Return the [X, Y] coordinate for the center point of the cell that contains the specified text.  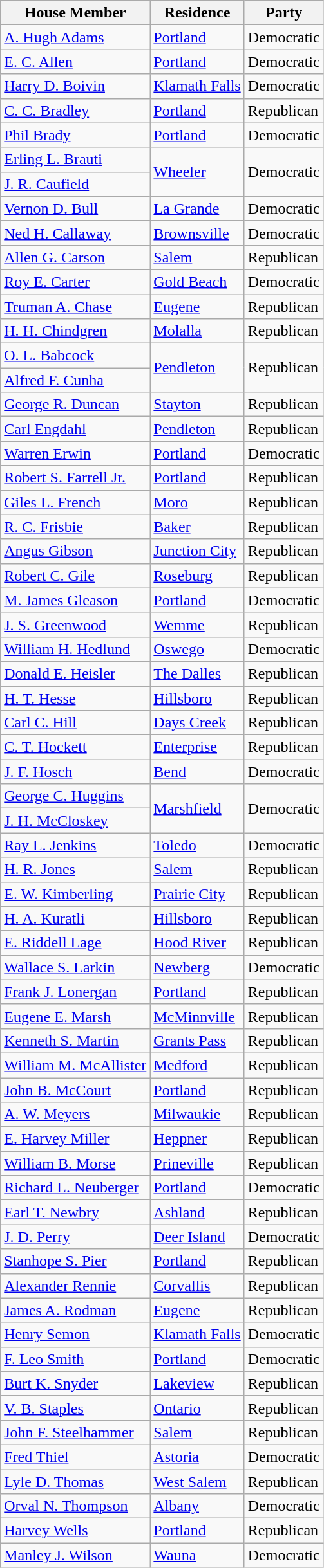
Corvallis [197, 1286]
Erling L. Brauti [75, 160]
O. L. Babcock [75, 356]
Deer Island [197, 1237]
Albany [197, 1506]
James A. Rodman [75, 1310]
Wheeler [197, 172]
Brownsville [197, 233]
William H. Hedlund [75, 649]
Orval N. Thompson [75, 1506]
John F. Steelhammer [75, 1432]
Party [283, 13]
H. A. Kuratli [75, 918]
M. James Gleason [75, 600]
Ray L. Jenkins [75, 845]
Astoria [197, 1457]
Moro [197, 502]
Ashland [197, 1212]
Kenneth S. Martin [75, 1041]
William M. McAllister [75, 1065]
Junction City [197, 551]
Warren Erwin [75, 453]
Robert C. Gile [75, 576]
E. Harvey Miller [75, 1139]
Vernon D. Bull [75, 208]
Harry D. Boivin [75, 86]
Henry Semon [75, 1335]
Enterprise [197, 747]
V. B. Staples [75, 1408]
George C. Huggins [75, 796]
The Dalles [197, 673]
Allen G. Carson [75, 257]
Giles L. French [75, 502]
Baker [197, 527]
Stanhope S. Pier [75, 1261]
Marshfield [197, 808]
Newberg [197, 967]
Roseburg [197, 576]
Hood River [197, 943]
Milwaukie [197, 1115]
West Salem [197, 1481]
Lyle D. Thomas [75, 1481]
Donald E. Heisler [75, 673]
Gold Beach [197, 282]
Robert S. Farrell Jr. [75, 478]
A. Hugh Adams [75, 37]
Manley J. Wilson [75, 1555]
Residence [197, 13]
Truman A. Chase [75, 307]
J. S. Greenwood [75, 624]
Alexander Rennie [75, 1286]
McMinnville [197, 1016]
House Member [75, 13]
Grants Pass [197, 1041]
Prineville [197, 1163]
Medford [197, 1065]
H. R. Jones [75, 870]
A. W. Meyers [75, 1115]
J. H. McCloskey [75, 821]
La Grande [197, 208]
Stayton [197, 405]
Wallace S. Larkin [75, 967]
Alfred F. Cunha [75, 380]
H. H. Chindgren [75, 331]
Fred Thiel [75, 1457]
Lakeview [197, 1383]
Wemme [197, 624]
Heppner [197, 1139]
Frank J. Lonergan [75, 992]
Carl Engdahl [75, 429]
E. C. Allen [75, 62]
William B. Morse [75, 1163]
J. R. Caufield [75, 184]
Earl T. Newbry [75, 1212]
Harvey Wells [75, 1531]
Phil Brady [75, 135]
J. F. Hosch [75, 772]
F. Leo Smith [75, 1359]
R. C. Frisbie [75, 527]
E. W. Kimberling [75, 894]
C. C. Bradley [75, 111]
John B. McCourt [75, 1090]
Ned H. Callaway [75, 233]
Bend [197, 772]
E. Riddell Lage [75, 943]
Toledo [197, 845]
Molalla [197, 331]
Oswego [197, 649]
Carl C. Hill [75, 723]
Ontario [197, 1408]
Angus Gibson [75, 551]
Eugene E. Marsh [75, 1016]
George R. Duncan [75, 405]
Wauna [197, 1555]
Richard L. Neuberger [75, 1188]
C. T. Hockett [75, 747]
Roy E. Carter [75, 282]
Burt K. Snyder [75, 1383]
H. T. Hesse [75, 698]
J. D. Perry [75, 1237]
Days Creek [197, 723]
Prairie City [197, 894]
